Extract the (X, Y) coordinate from the center of the cell holding the provided text.  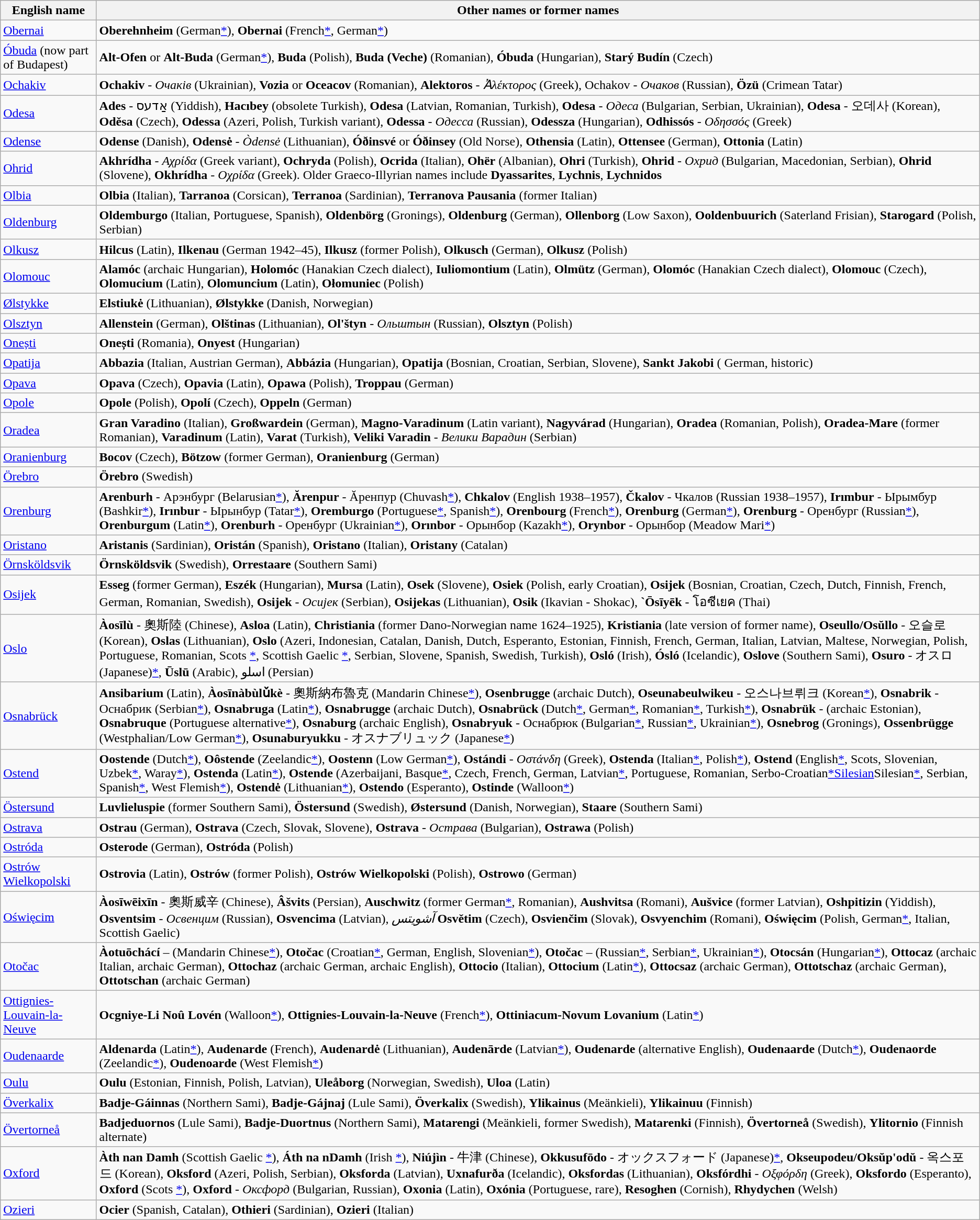
Opava (48, 383)
Örnsköldsvik (Swedish), Orrestaare (Southern Sami) (538, 565)
Orenburg (48, 511)
Óbuda (now part of Budapest) (48, 58)
Osnabrück (48, 715)
Badje-Gáinnas (Northern Sami), Badje-Gájnaj (Lule Sami), Överkalix (Swedish), Ylikainus (Meänkieli), Ylikainuu (Finnish) (538, 1103)
Oulu (Estonian, Finnish, Polish, Latvian), Uleåborg (Norwegian, Swedish), Uloa (Latin) (538, 1083)
Opole (48, 403)
Ottignies-Louvain-la-Neuve (48, 1015)
Opava (Czech), Opavia (Latin), Opawa (Polish), Troppau (German) (538, 383)
Odense (48, 141)
Örebro (Swedish) (538, 477)
Ostrava (48, 827)
Onești (48, 343)
Ochakiv (48, 85)
Odesa (48, 114)
Onești (Romania), Onyest (Hungarian) (538, 343)
Oslo (48, 648)
Osijek (48, 595)
Alt-Ofen or Alt-Buda (German*), Buda (Polish), Buda (Veche) (Romanian), Óbuda (Hungarian), Starý Budín (Czech) (538, 58)
Oberehnheim (German*), Obernai (French*, German*) (538, 30)
Ostrovia (Latin), Ostrów (former Polish), Ostrów Wielkopolski (Polish), Ostrowo (German) (538, 874)
Olomouc (48, 276)
Oudenaarde (48, 1056)
Ohrid (48, 169)
Oradea (48, 430)
Olkusz (48, 249)
Ostrów Wielkopolski (48, 874)
Ocgniye-Li Noû Lovén (Walloon*), Ottignies-Louvain-la-Neuve (French*), Ottiniacum-Novum Lovanium (Latin*) (538, 1015)
Örebro (48, 477)
Ostend (48, 773)
Övertorneå (48, 1129)
Hilcus (Latin), Ilkenau (German 1942–45), Ilkusz (former Polish), Olkusch (German), Olkusz (Polish) (538, 249)
Oulu (48, 1083)
Other names or former names (538, 10)
English name (48, 10)
Olsztyn (48, 323)
Elstiukė (Lithuanian), Ølstykke (Danish, Norwegian) (538, 303)
Ostróda (48, 847)
Ochakiv - Очаків (Ukrainian), Vozia or Oceacov (Romanian), Alektoros - Ἀλέκτορος (Greek), Ochakov - Очаков (Russian), Özü (Crimean Tatar) (538, 85)
Olbia (48, 195)
Örnsköldsvik (48, 565)
Opole (Polish), Opolí (Czech), Oppeln (German) (538, 403)
Luvlieluspie (former Southern Sami), Östersund (Swedish), Østersund (Danish, Norwegian), Staare (Southern Sami) (538, 807)
Allenstein (German), Olštinas (Lithuanian), Ol'štyn - Ольштын (Russian), Olsztyn (Polish) (538, 323)
Oristano (48, 545)
Oświęcim (48, 917)
Osterode (German), Ostróda (Polish) (538, 847)
Oranienburg (48, 457)
Abbazia (Italian, Austrian German), Abbázia (Hungarian), Opatija (Bosnian, Croatian, Serbian, Slovene), Sankt Jakobi ( German, historic) (538, 363)
Ølstykke (48, 303)
Ostrau (German), Ostrava (Czech, Slovak, Slovene), Ostrava - Острава (Bulgarian), Ostrawa (Polish) (538, 827)
Östersund (48, 807)
Ocier (Spanish, Catalan), Othieri (Sardinian), Ozieri (Italian) (538, 1210)
Odense (Danish), Odensė - Òdensė (Lithuanian), Óðinsvé or Óðinsey (Old Norse), Othensia (Latin), Ottensee (German), Ottonia (Latin) (538, 141)
Opatija (48, 363)
Oxford (48, 1173)
Obernai (48, 30)
Oldenburg (48, 222)
Överkalix (48, 1103)
Olbia (Italian), Tarranoa (Corsican), Terranoa (Sardinian), Terranova Pausania (former Italian) (538, 195)
Ozieri (48, 1210)
Aristanis (Sardinian), Oristán (Spanish), Oristano (Italian), Oristany (Catalan) (538, 545)
Otočac (48, 967)
Bocov (Czech), Bötzow (former German), Oranienburg (German) (538, 457)
